From the cell containing the given text, extract its center point as [X, Y] coordinate. 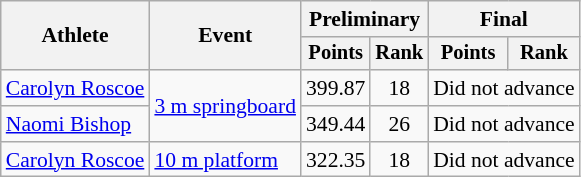
Final [504, 19]
349.44 [336, 124]
Naomi Bishop [76, 124]
18 [399, 88]
Carolyn Roscoe [76, 88]
399.87 [336, 88]
Athlete [76, 36]
26 [399, 124]
3 m springboard [225, 106]
Preliminary [364, 19]
Event [225, 36]
